Search for the cell housing the specified text and yield its (X, Y) center coordinate. 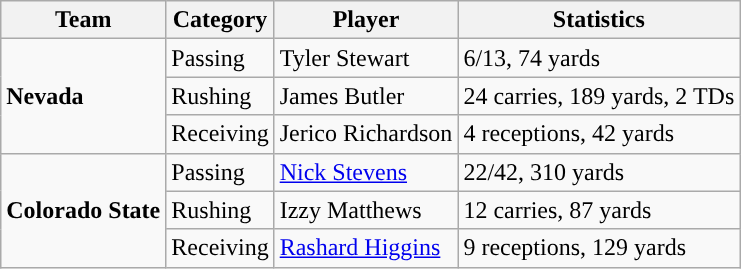
24 carries, 189 yards, 2 TDs (599, 96)
Nevada (84, 96)
Player (366, 20)
Category (220, 20)
22/42, 310 yards (599, 172)
Rashard Higgins (366, 248)
Jerico Richardson (366, 134)
9 receptions, 129 yards (599, 248)
Team (84, 20)
12 carries, 87 yards (599, 210)
Tyler Stewart (366, 58)
Izzy Matthews (366, 210)
James Butler (366, 96)
4 receptions, 42 yards (599, 134)
Nick Stevens (366, 172)
6/13, 74 yards (599, 58)
Colorado State (84, 210)
Statistics (599, 20)
